Find where the given text appears and provide that cell's center as (X, Y) coordinate. 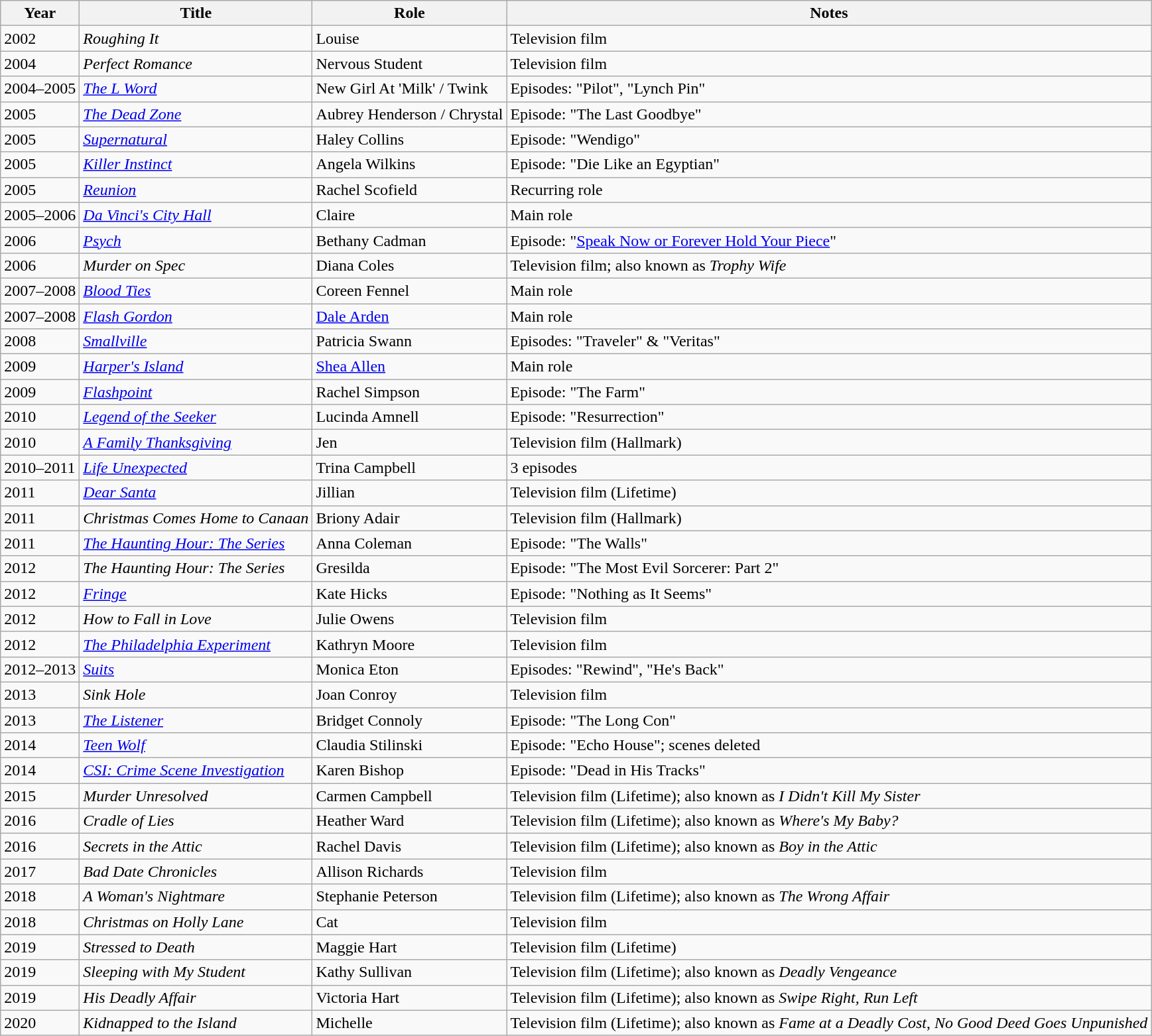
The L Word (196, 89)
Title (196, 13)
Cat (410, 922)
Roughing It (196, 38)
Dale Arden (410, 316)
Coreen Fennel (410, 291)
Stephanie Peterson (410, 897)
Reunion (196, 190)
Role (410, 13)
Television film (Lifetime); also known as Fame at a Deadly Cost, No Good Deed Goes Unpunished (829, 1023)
Fringe (196, 594)
Murder on Spec (196, 265)
Haley Collins (410, 139)
Killer Instinct (196, 164)
Shea Allen (410, 367)
Television film (Lifetime); also known as Boy in the Attic (829, 846)
Gresilda (410, 568)
Episode: "Resurrection" (829, 417)
Episode: "The Most Evil Sorcerer: Part 2" (829, 568)
Claudia Stilinski (410, 745)
Episodes: "Rewind", "He's Back" (829, 669)
Episodes: "Traveler" & "Veritas" (829, 342)
Claire (410, 215)
Heather Ward (410, 821)
Supernatural (196, 139)
2008 (40, 342)
Television film (Lifetime); also known as Swipe Right, Run Left (829, 998)
Notes (829, 13)
Legend of the Seeker (196, 417)
Nervous Student (410, 64)
Karen Bishop (410, 771)
Maggie Hart (410, 947)
Angela Wilkins (410, 164)
2004–2005 (40, 89)
2017 (40, 872)
A Woman's Nightmare (196, 897)
Rachel Simpson (410, 392)
Flashpoint (196, 392)
Perfect Romance (196, 64)
Patricia Swann (410, 342)
Episode: "The Long Con" (829, 720)
Cradle of Lies (196, 821)
Jillian (410, 493)
Sleeping with My Student (196, 972)
Episode: "Speak Now or Forever Hold Your Piece" (829, 240)
Rachel Scofield (410, 190)
Episode: "The Farm" (829, 392)
Kidnapped to the Island (196, 1023)
Television film (Lifetime); also known as I Didn't Kill My Sister (829, 796)
Monica Eton (410, 669)
Episodes: "Pilot", "Lynch Pin" (829, 89)
Christmas Comes Home to Canaan (196, 518)
Joan Conroy (410, 694)
Harper's Island (196, 367)
CSI: Crime Scene Investigation (196, 771)
Television film (Lifetime); also known as Deadly Vengeance (829, 972)
Year (40, 13)
How to Fall in Love (196, 619)
2015 (40, 796)
Michelle (410, 1023)
Blood Ties (196, 291)
Secrets in the Attic (196, 846)
Kate Hicks (410, 594)
Victoria Hart (410, 998)
Television film (Lifetime); also known as The Wrong Affair (829, 897)
2020 (40, 1023)
Episode: "Dead in His Tracks" (829, 771)
Diana Coles (410, 265)
Allison Richards (410, 872)
The Listener (196, 720)
2005–2006 (40, 215)
The Dead Zone (196, 114)
Stressed to Death (196, 947)
2010–2011 (40, 468)
Psych (196, 240)
Da Vinci's City Hall (196, 215)
Suits (196, 669)
Murder Unresolved (196, 796)
Christmas on Holly Lane (196, 922)
2004 (40, 64)
Flash Gordon (196, 316)
Teen Wolf (196, 745)
3 episodes (829, 468)
Bethany Cadman (410, 240)
Television film (Lifetime); also known as Where's My Baby? (829, 821)
Anna Coleman (410, 543)
Aubrey Henderson / Chrystal (410, 114)
Kathryn Moore (410, 644)
Episode: "Wendigo" (829, 139)
Episode: "Echo House"; scenes deleted (829, 745)
Episode: "Die Like an Egyptian" (829, 164)
Kathy Sullivan (410, 972)
Julie Owens (410, 619)
Dear Santa (196, 493)
Lucinda Amnell (410, 417)
The Philadelphia Experiment (196, 644)
New Girl At 'Milk' / Twink (410, 89)
Life Unexpected (196, 468)
2012–2013 (40, 669)
2002 (40, 38)
Jen (410, 442)
Sink Hole (196, 694)
Episode: "The Walls" (829, 543)
Briony Adair (410, 518)
Bridget Connoly (410, 720)
Television film; also known as Trophy Wife (829, 265)
Carmen Campbell (410, 796)
Bad Date Chronicles (196, 872)
Smallville (196, 342)
Trina Campbell (410, 468)
A Family Thanksgiving (196, 442)
Rachel Davis (410, 846)
Recurring role (829, 190)
Episode: "The Last Goodbye" (829, 114)
Louise (410, 38)
Episode: "Nothing as It Seems" (829, 594)
His Deadly Affair (196, 998)
